Provide the [x, y] coordinate of the cell's center where the given text is located.  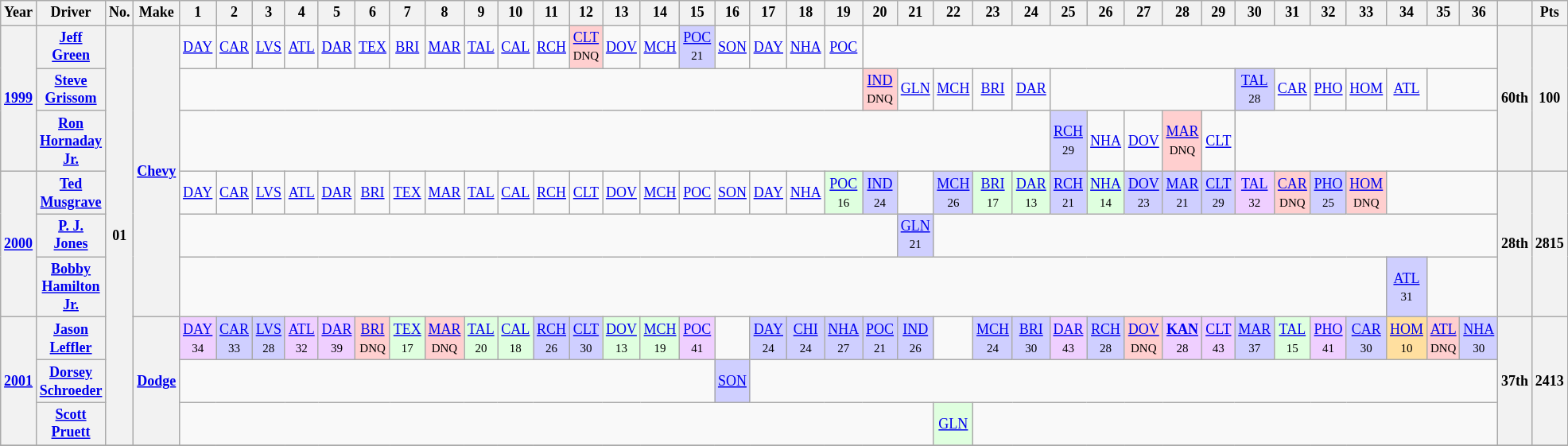
2413 [1549, 382]
17 [768, 13]
18 [805, 13]
POC41 [697, 339]
TAL20 [481, 339]
15 [697, 13]
16 [733, 13]
5 [337, 13]
36 [1479, 13]
Pts [1549, 13]
TEX17 [407, 339]
DAR39 [337, 339]
No. [119, 13]
1 [198, 13]
NHA14 [1106, 192]
DOV23 [1143, 192]
28 [1182, 13]
3 [269, 13]
TAL28 [1255, 90]
31 [1293, 13]
POC16 [844, 192]
9 [481, 13]
HOM [1366, 90]
IND24 [880, 192]
Scott Pruett [70, 424]
2 [235, 13]
RCH21 [1069, 192]
MCH26 [953, 192]
30 [1255, 13]
28th [1516, 244]
Dorsey Schroeder [70, 382]
PHO41 [1328, 339]
CLT43 [1218, 339]
DOV13 [622, 339]
100 [1549, 99]
NHA30 [1479, 339]
14 [660, 13]
DOVDNQ [1143, 339]
37th [1516, 382]
CAR30 [1366, 339]
MAR37 [1255, 339]
GLN21 [915, 235]
7 [407, 13]
20 [880, 13]
LVS28 [269, 339]
8 [444, 13]
32 [1328, 13]
NHA27 [844, 339]
RCH28 [1106, 339]
01 [119, 235]
Year [19, 13]
11 [552, 13]
60th [1516, 99]
26 [1106, 13]
12 [585, 13]
21 [915, 13]
10 [515, 13]
MCH19 [660, 339]
Ted Musgrave [70, 192]
Make [157, 13]
24 [1030, 13]
27 [1143, 13]
2000 [19, 244]
Dodge [157, 382]
ATLDNQ [1443, 339]
29 [1218, 13]
Jason Leffler [70, 339]
MCH24 [993, 339]
BRI17 [993, 192]
CLTDNQ [585, 47]
Bobby Hamilton Jr. [70, 287]
DAR13 [1030, 192]
PHO [1328, 90]
CLT29 [1218, 192]
RCH26 [552, 339]
35 [1443, 13]
RCH29 [1069, 141]
KAN28 [1182, 339]
DAR43 [1069, 339]
13 [622, 13]
CLT30 [585, 339]
CAR33 [235, 339]
TAL32 [1255, 192]
1999 [19, 99]
INDDNQ [880, 90]
22 [953, 13]
IND26 [915, 339]
19 [844, 13]
HOMDNQ [1366, 192]
PHO25 [1328, 192]
DAY24 [768, 339]
BRI30 [1030, 339]
Driver [70, 13]
6 [373, 13]
ATL31 [1407, 287]
CARDNQ [1293, 192]
4 [301, 13]
34 [1407, 13]
TAL15 [1293, 339]
CHI24 [805, 339]
Jeff Green [70, 47]
CAL18 [515, 339]
23 [993, 13]
2001 [19, 382]
P. J. Jones [70, 235]
25 [1069, 13]
33 [1366, 13]
Chevy [157, 172]
BRIDNQ [373, 339]
Steve Grissom [70, 90]
Ron Hornaday Jr. [70, 141]
MAR21 [1182, 192]
ATL32 [301, 339]
2815 [1549, 244]
HOM10 [1407, 339]
DAY34 [198, 339]
